For the text-containing cell, return its midpoint in [X, Y] coordinate format. 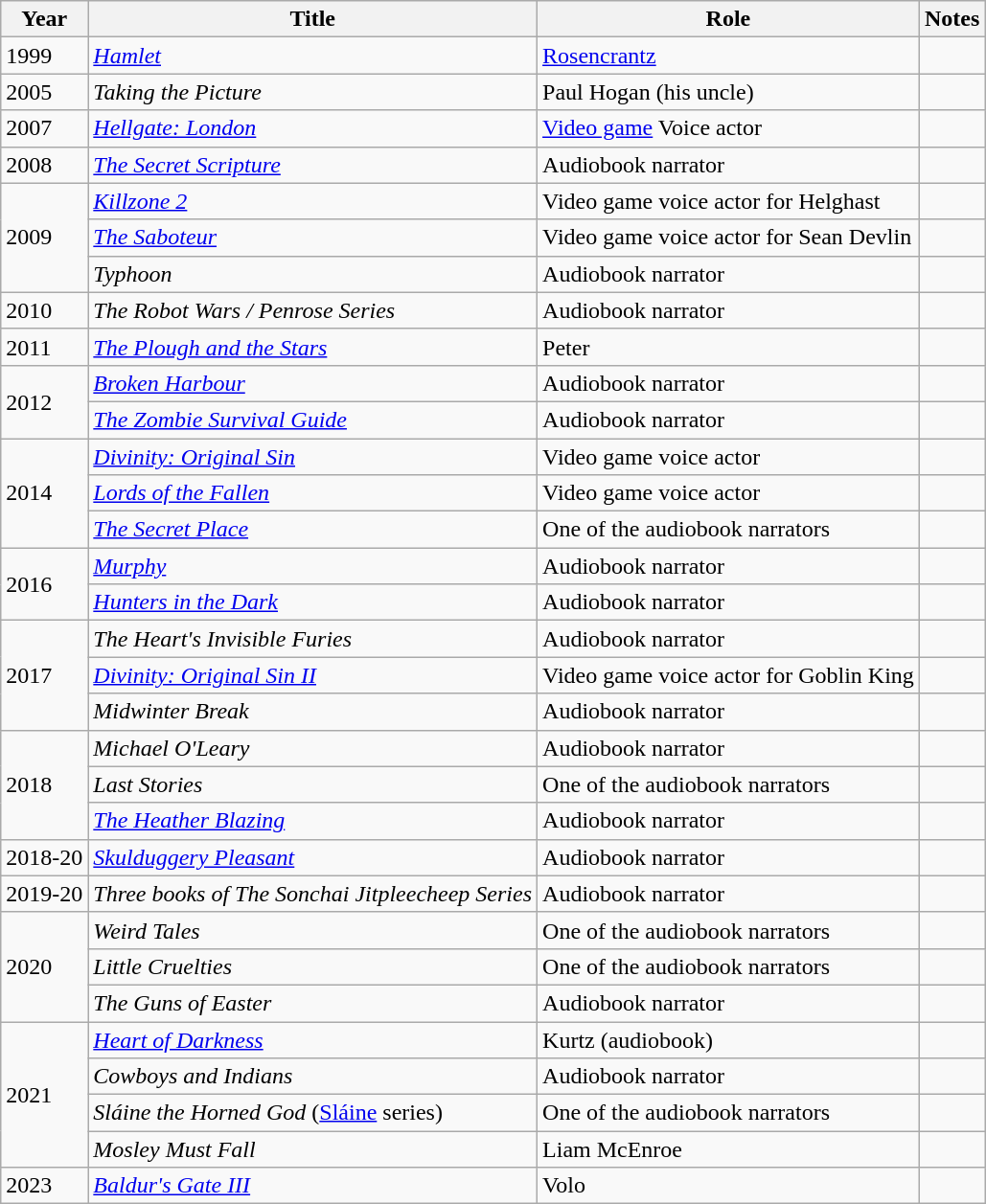
Midwinter Break [312, 712]
The Guns of Easter [312, 1003]
Video game voice actor for Goblin King [728, 675]
2018-20 [44, 857]
Title [312, 19]
Peter [728, 347]
Divinity: Original Sin [312, 457]
2005 [44, 92]
2018 [44, 784]
2008 [44, 165]
2019-20 [44, 894]
2010 [44, 310]
Sláine the Horned God (Sláine series) [312, 1113]
The Robot Wars / Penrose Series [312, 310]
2017 [44, 675]
Typhoon [312, 274]
Heart of Darkness [312, 1039]
The Zombie Survival Guide [312, 420]
Michael O'Leary [312, 748]
2014 [44, 493]
2016 [44, 584]
Baldur's Gate III [312, 1186]
Little Cruelties [312, 966]
The Secret Scripture [312, 165]
2011 [44, 347]
Last Stories [312, 784]
2007 [44, 128]
Kurtz (audiobook) [728, 1039]
Mosley Must Fall [312, 1149]
Paul Hogan (his uncle) [728, 92]
Divinity: Original Sin II [312, 675]
The Plough and the Stars [312, 347]
2021 [44, 1094]
Hunters in the Dark [312, 602]
Broken Harbour [312, 383]
Rosencrantz [728, 56]
The Heart's Invisible Furies [312, 639]
The Saboteur [312, 238]
Video game voice actor for Helghast [728, 201]
Hamlet [312, 56]
Hellgate: London [312, 128]
2023 [44, 1186]
Year [44, 19]
Volo [728, 1186]
Killzone 2 [312, 201]
The Heather Blazing [312, 821]
Role [728, 19]
2020 [44, 966]
1999 [44, 56]
The Secret Place [312, 530]
Notes [952, 19]
Video game voice actor for Sean Devlin [728, 238]
2009 [44, 238]
Weird Tales [312, 930]
Murphy [312, 566]
Video game Voice actor [728, 128]
Skulduggery Pleasant [312, 857]
Cowboys and Indians [312, 1077]
Three books of The Sonchai Jitpleecheep Series [312, 894]
Lords of the Fallen [312, 493]
Taking the Picture [312, 92]
2012 [44, 401]
Liam McEnroe [728, 1149]
